Find where the given text appears and provide that cell's center as [x, y] coordinate. 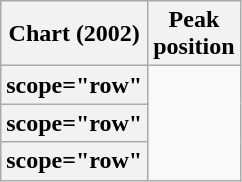
Peakposition [194, 34]
Chart (2002) [74, 34]
